Find where the given text appears and provide that cell's center as (X, Y) coordinate. 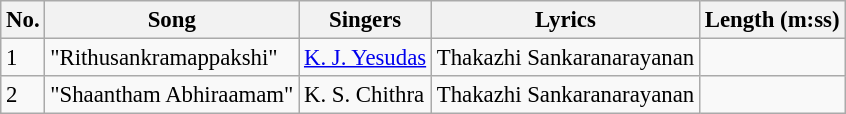
K. J. Yesudas (366, 58)
Lyrics (565, 20)
No. (23, 20)
2 (23, 95)
Length (m:ss) (772, 20)
1 (23, 58)
Song (172, 20)
"Shaantham Abhiraamam" (172, 95)
"Rithusankramappakshi" (172, 58)
K. S. Chithra (366, 95)
Singers (366, 20)
